Return the (X, Y) coordinate for the center point of the cell that contains the specified text.  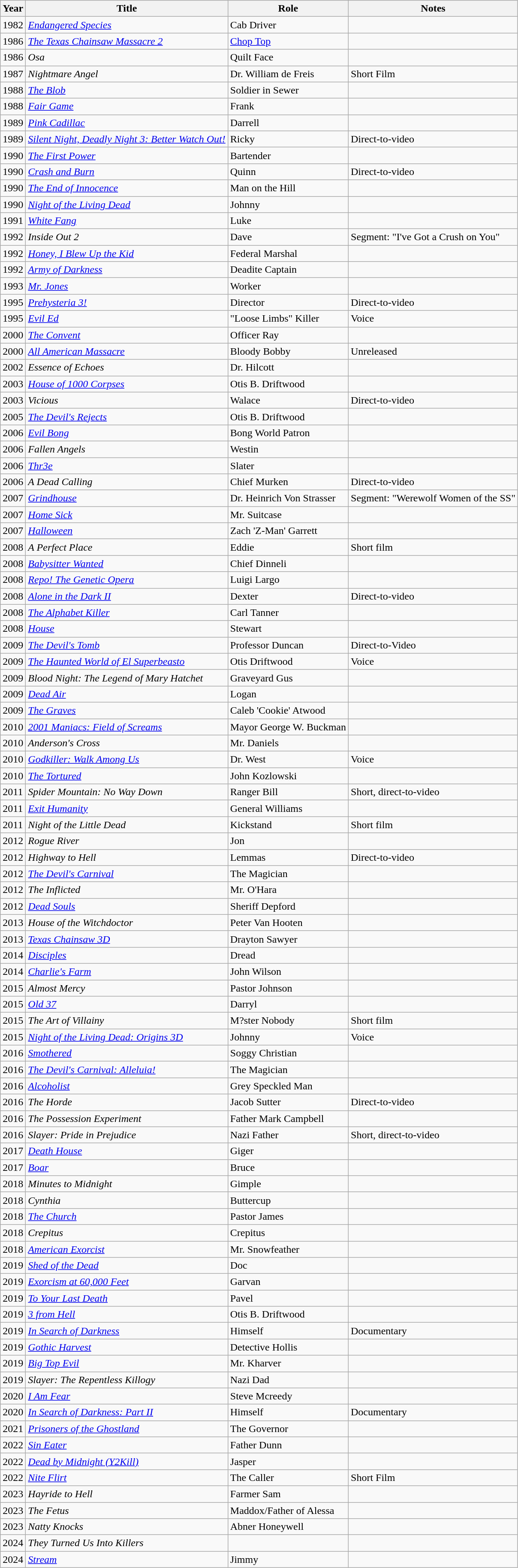
Peter Van Hooten (288, 923)
1987 (13, 74)
Quilt Face (288, 57)
Notes (433, 9)
Inside Out 2 (127, 237)
Director (288, 302)
General Williams (288, 808)
Dr. Heinrich Von Strasser (288, 498)
Dr. West (288, 760)
Gothic Harvest (127, 1347)
Sin Eater (127, 1445)
Boar (127, 1167)
Cynthia (127, 1200)
Chief Dinneli (288, 564)
Soggy Christian (288, 1053)
Disciples (127, 955)
Honey, I Blew Up the Kid (127, 253)
Otis Driftwood (288, 661)
Mayor George W. Buckman (288, 727)
The Devil's Carnival (127, 874)
Drayton Sawyer (288, 939)
Caleb 'Cookie' Atwood (288, 710)
Mr. O'Hara (288, 890)
Father Mark Campbell (288, 1119)
Thr3e (127, 465)
Jacob Sutter (288, 1102)
The Governor (288, 1429)
Jasper (288, 1461)
John Wilson (288, 971)
2021 (13, 1429)
Stream (127, 1559)
1993 (13, 286)
Crash and Burn (127, 172)
The Haunted World of El Superbeasto (127, 661)
The Caller (288, 1478)
Lemmas (288, 857)
Segment: "I've Got a Crush on You" (433, 237)
Logan (288, 694)
The Graves (127, 710)
Darryl (288, 1004)
Slater (288, 465)
2001 Maniacs: Field of Screams (127, 727)
Bong World Patron (288, 433)
Worker (288, 286)
Charlie's Farm (127, 971)
In Search of Darkness (127, 1331)
Sheriff Depford (288, 906)
Dead Souls (127, 906)
Nightmare Angel (127, 74)
Babysitter Wanted (127, 564)
Buttercup (288, 1200)
Night of the Living Dead (127, 205)
Pink Cadillac (127, 123)
John Kozlowski (288, 776)
Night of the Little Dead (127, 825)
Zach 'Z-Man' Garrett (288, 531)
Halloween (127, 531)
Mr. Jones (127, 286)
Federal Marshal (288, 253)
Big Top Evil (127, 1363)
The Texas Chainsaw Massacre 2 (127, 41)
White Fang (127, 221)
Essence of Echoes (127, 368)
House of the Witchdoctor (127, 923)
The Fetus (127, 1510)
Role (288, 9)
Dexter (288, 596)
Man on the Hill (288, 188)
The Devil's Carnival: Alleluia! (127, 1070)
They Turned Us Into Killers (127, 1543)
Jimmy (288, 1559)
Home Sick (127, 515)
The Devil's Tomb (127, 645)
Bartender (288, 155)
Dr. Hilcott (288, 368)
Nazi Father (288, 1135)
Chief Murken (288, 482)
Vicious (127, 400)
Exit Humanity (127, 808)
Evil Ed (127, 319)
Blood Night: The Legend of Mary Hatchet (127, 678)
Spider Mountain: No Way Down (127, 792)
2005 (13, 416)
The First Power (127, 155)
Deadite Captain (288, 270)
Quinn (288, 172)
Chop Top (288, 41)
Luigi Largo (288, 580)
Carl Tanner (288, 612)
Officer Ray (288, 335)
Title (127, 9)
Doc (288, 1266)
Ranger Bill (288, 792)
Luke (288, 221)
The Church (127, 1216)
Cab Driver (288, 25)
Ricky (288, 139)
The Alphabet Killer (127, 612)
American Exorcist (127, 1249)
Grey Speckled Man (288, 1086)
"Loose Limbs" Killer (288, 319)
Pastor Johnson (288, 988)
A Dead Calling (127, 482)
Segment: "Werewolf Women of the SS" (433, 498)
Prehysteria 3! (127, 302)
Father Dunn (288, 1445)
Direct-to-Video (433, 645)
Pavel (288, 1298)
Kickstand (288, 825)
Jon (288, 841)
The Blob (127, 90)
Fair Game (127, 106)
Soldier in Sewer (288, 90)
Endangered Species (127, 25)
Slayer: Pride in Prejudice (127, 1135)
Exorcism at 60,000 Feet (127, 1282)
1982 (13, 25)
Mr. Kharver (288, 1363)
Detective Hollis (288, 1347)
The Horde (127, 1102)
Dead by Midnight (Y2Kill) (127, 1461)
Bruce (288, 1167)
Pastor James (288, 1216)
Shed of the Dead (127, 1266)
Old 37 (127, 1004)
Westin (288, 449)
Steve Mcreedy (288, 1396)
Walace (288, 400)
Bloody Bobby (288, 351)
Death House (127, 1151)
Anderson's Cross (127, 743)
Year (13, 9)
Frank (288, 106)
Professor Duncan (288, 645)
Mr. Suitcase (288, 515)
Dave (288, 237)
Darrell (288, 123)
All American Massacre (127, 351)
Dead Air (127, 694)
Night of the Living Dead: Origins 3D (127, 1037)
Minutes to Midnight (127, 1184)
Mr. Daniels (288, 743)
Unreleased (433, 351)
A Perfect Place (127, 547)
Dread (288, 955)
House of 1000 Corpses (127, 384)
Garvan (288, 1282)
Stewart (288, 629)
Osa (127, 57)
Fallen Angels (127, 449)
Rogue River (127, 841)
The Possession Experiment (127, 1119)
Abner Honeywell (288, 1527)
Grindhouse (127, 498)
Hayride to Hell (127, 1494)
The Inflicted (127, 890)
The Convent (127, 335)
Gimple (288, 1184)
The Devil's Rejects (127, 416)
Repo! The Genetic Opera (127, 580)
Highway to Hell (127, 857)
Eddie (288, 547)
3 from Hell (127, 1315)
Nazi Dad (288, 1380)
Prisoners of the Ghostland (127, 1429)
Giger (288, 1151)
House (127, 629)
The End of Innocence (127, 188)
Texas Chainsaw 3D (127, 939)
In Search of Darkness: Part II (127, 1412)
Godkiller: Walk Among Us (127, 760)
2002 (13, 368)
Alcoholist (127, 1086)
Mr. Snowfeather (288, 1249)
I Am Fear (127, 1396)
Natty Knocks (127, 1527)
Slayer: The Repentless Killogy (127, 1380)
Alone in the Dark II (127, 596)
Almost Mercy (127, 988)
Graveyard Gus (288, 678)
Farmer Sam (288, 1494)
Maddox/Father of Alessa (288, 1510)
Nite Flirt (127, 1478)
The Art of Villainy (127, 1021)
The Tortured (127, 776)
Evil Bong (127, 433)
M?ster Nobody (288, 1021)
1991 (13, 221)
Army of Darkness (127, 270)
Silent Night, Deadly Night 3: Better Watch Out! (127, 139)
Dr. William de Freis (288, 74)
Smothered (127, 1053)
To Your Last Death (127, 1298)
